Identify which cell holds the provided text, then report its (x, y) central coordinate. 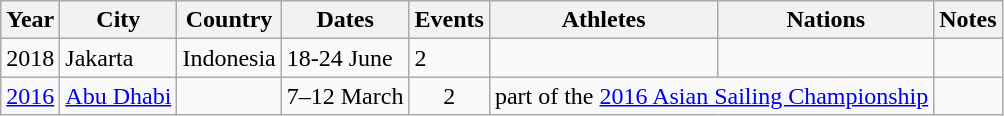
2018 (30, 58)
Athletes (604, 20)
Jakarta (118, 58)
Notes (968, 20)
part of the 2016 Asian Sailing Championship (711, 96)
City (118, 20)
Indonesia (229, 58)
18-24 June (345, 58)
Nations (826, 20)
Year (30, 20)
7–12 March (345, 96)
Events (449, 20)
2016 (30, 96)
Abu Dhabi (118, 96)
Country (229, 20)
Dates (345, 20)
